Return [X, Y] of the center of cell containing provided text 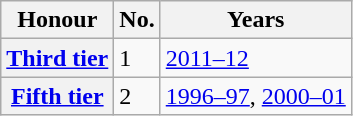
Years [256, 20]
Third tier [58, 58]
No. [137, 20]
2011–12 [256, 58]
1996–97, 2000–01 [256, 96]
Fifth tier [58, 96]
2 [137, 96]
Honour [58, 20]
1 [137, 58]
